Locate the cell with the specified text and output its (x, y) center coordinate. 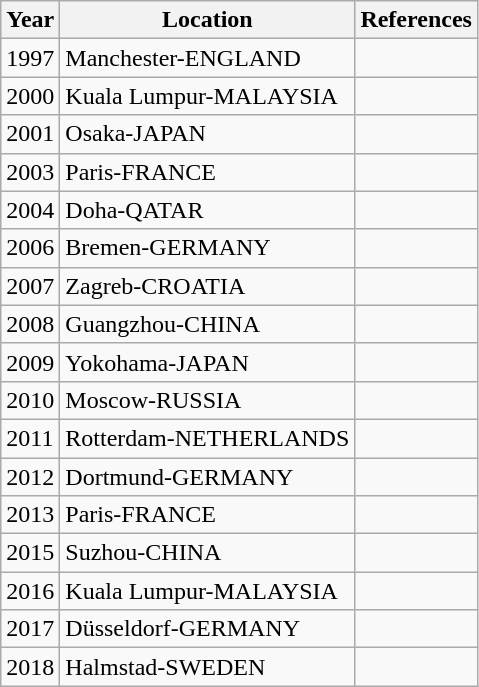
2013 (30, 515)
Düsseldorf-GERMANY (208, 629)
Manchester-ENGLAND (208, 58)
2017 (30, 629)
Bremen-GERMANY (208, 248)
2016 (30, 591)
2000 (30, 96)
2010 (30, 400)
Zagreb-CROATIA (208, 286)
2001 (30, 134)
2007 (30, 286)
Doha-QATAR (208, 210)
Rotterdam-NETHERLANDS (208, 438)
2008 (30, 324)
2012 (30, 477)
Dortmund-GERMANY (208, 477)
Moscow-RUSSIA (208, 400)
2011 (30, 438)
Halmstad-SWEDEN (208, 667)
Location (208, 20)
References (416, 20)
Year (30, 20)
2004 (30, 210)
Osaka-JAPAN (208, 134)
2009 (30, 362)
1997 (30, 58)
Suzhou-CHINA (208, 553)
Yokohama-JAPAN (208, 362)
2003 (30, 172)
2006 (30, 248)
2018 (30, 667)
Guangzhou-CHINA (208, 324)
2015 (30, 553)
